Detect which cell encompasses the target text, then output its [x, y] center coordinate. 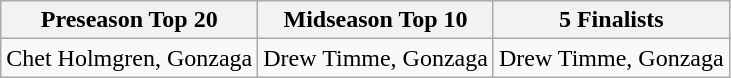
5 Finalists [611, 20]
Chet Holmgren, Gonzaga [130, 58]
Midseason Top 10 [376, 20]
Preseason Top 20 [130, 20]
